From the cell containing the given text, extract its center point as (X, Y) coordinate. 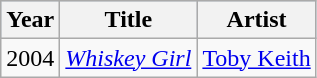
Artist (256, 20)
Whiskey Girl (128, 58)
Toby Keith (256, 58)
Year (30, 20)
Title (128, 20)
2004 (30, 58)
